Capture the cell that displays the provided text and extract its (x, y) central coordinate. 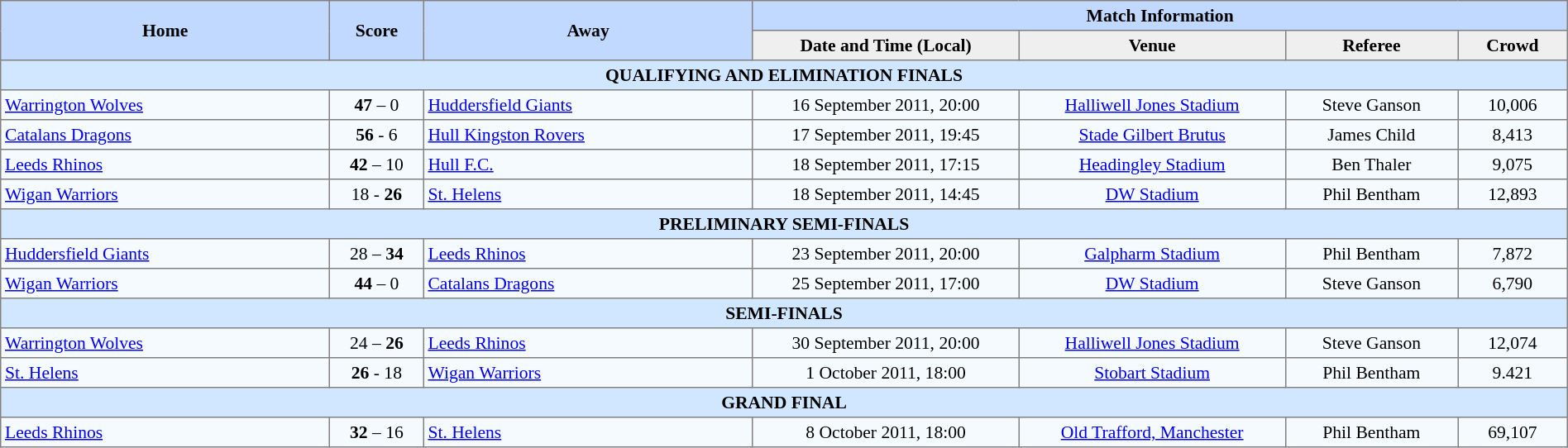
23 September 2011, 20:00 (886, 254)
Away (588, 31)
James Child (1371, 135)
Home (165, 31)
69,107 (1513, 432)
9.421 (1513, 373)
18 - 26 (377, 194)
Headingley Stadium (1152, 164)
32 – 16 (377, 432)
10,006 (1513, 105)
QUALIFYING AND ELIMINATION FINALS (784, 75)
16 September 2011, 20:00 (886, 105)
12,074 (1513, 343)
24 – 26 (377, 343)
26 - 18 (377, 373)
Referee (1371, 45)
8,413 (1513, 135)
1 October 2011, 18:00 (886, 373)
Stobart Stadium (1152, 373)
56 - 6 (377, 135)
Venue (1152, 45)
SEMI-FINALS (784, 313)
17 September 2011, 19:45 (886, 135)
30 September 2011, 20:00 (886, 343)
Date and Time (Local) (886, 45)
Hull Kingston Rovers (588, 135)
7,872 (1513, 254)
Match Information (1159, 16)
42 – 10 (377, 164)
18 September 2011, 14:45 (886, 194)
PRELIMINARY SEMI-FINALS (784, 224)
9,075 (1513, 164)
Ben Thaler (1371, 164)
18 September 2011, 17:15 (886, 164)
GRAND FINAL (784, 403)
Score (377, 31)
8 October 2011, 18:00 (886, 432)
Hull F.C. (588, 164)
25 September 2011, 17:00 (886, 284)
Galpharm Stadium (1152, 254)
Crowd (1513, 45)
Old Trafford, Manchester (1152, 432)
28 – 34 (377, 254)
12,893 (1513, 194)
44 – 0 (377, 284)
47 – 0 (377, 105)
Stade Gilbert Brutus (1152, 135)
6,790 (1513, 284)
